Capture the cell that displays the provided text and extract its (x, y) central coordinate. 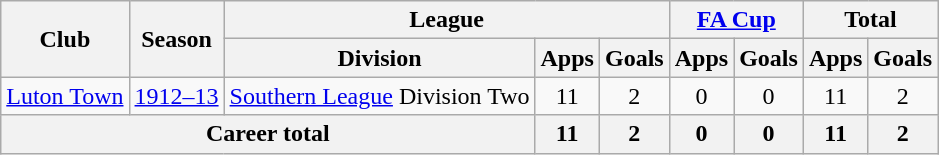
1912–13 (176, 96)
FA Cup (736, 20)
Season (176, 39)
League (446, 20)
Club (65, 39)
Luton Town (65, 96)
Total (870, 20)
Division (380, 58)
Southern League Division Two (380, 96)
Career total (268, 134)
